Locate the cell with the specified text and output its [x, y] center coordinate. 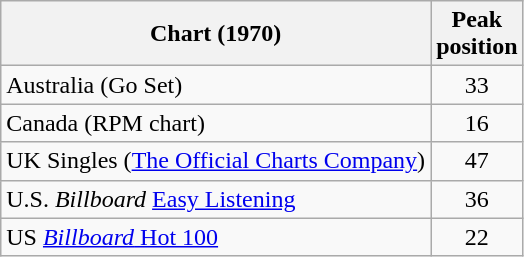
33 [477, 85]
22 [477, 237]
47 [477, 161]
Chart (1970) [216, 34]
Canada (RPM chart) [216, 123]
Australia (Go Set) [216, 85]
16 [477, 123]
Peakposition [477, 34]
36 [477, 199]
US Billboard Hot 100 [216, 237]
UK Singles (The Official Charts Company) [216, 161]
U.S. Billboard Easy Listening [216, 199]
